Capture the cell that displays the provided text and extract its [x, y] central coordinate. 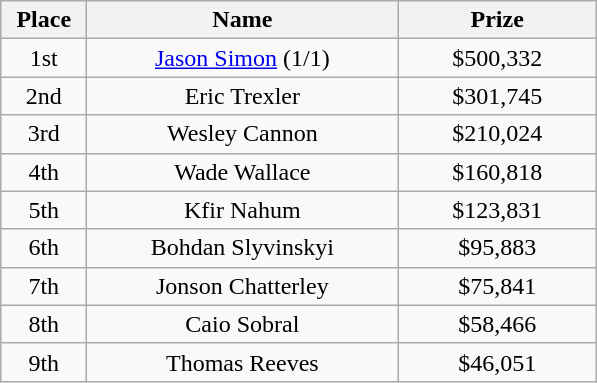
3rd [44, 134]
$95,883 [498, 248]
5th [44, 210]
$123,831 [498, 210]
7th [44, 286]
$301,745 [498, 96]
2nd [44, 96]
Caio Sobral [242, 324]
$500,332 [498, 58]
9th [44, 362]
Wade Wallace [242, 172]
8th [44, 324]
$210,024 [498, 134]
Prize [498, 20]
$160,818 [498, 172]
4th [44, 172]
$75,841 [498, 286]
Kfir Nahum [242, 210]
$46,051 [498, 362]
Wesley Cannon [242, 134]
Place [44, 20]
Eric Trexler [242, 96]
Jason Simon (1/1) [242, 58]
Thomas Reeves [242, 362]
Name [242, 20]
Jonson Chatterley [242, 286]
1st [44, 58]
$58,466 [498, 324]
6th [44, 248]
Bohdan Slyvinskyi [242, 248]
